Find where the given text appears and provide that cell's center as [X, Y] coordinate. 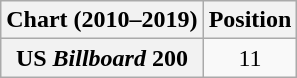
US Billboard 200 [102, 58]
Chart (2010–2019) [102, 20]
11 [250, 58]
Position [250, 20]
